Locate the cell with the specified text and output its (x, y) center coordinate. 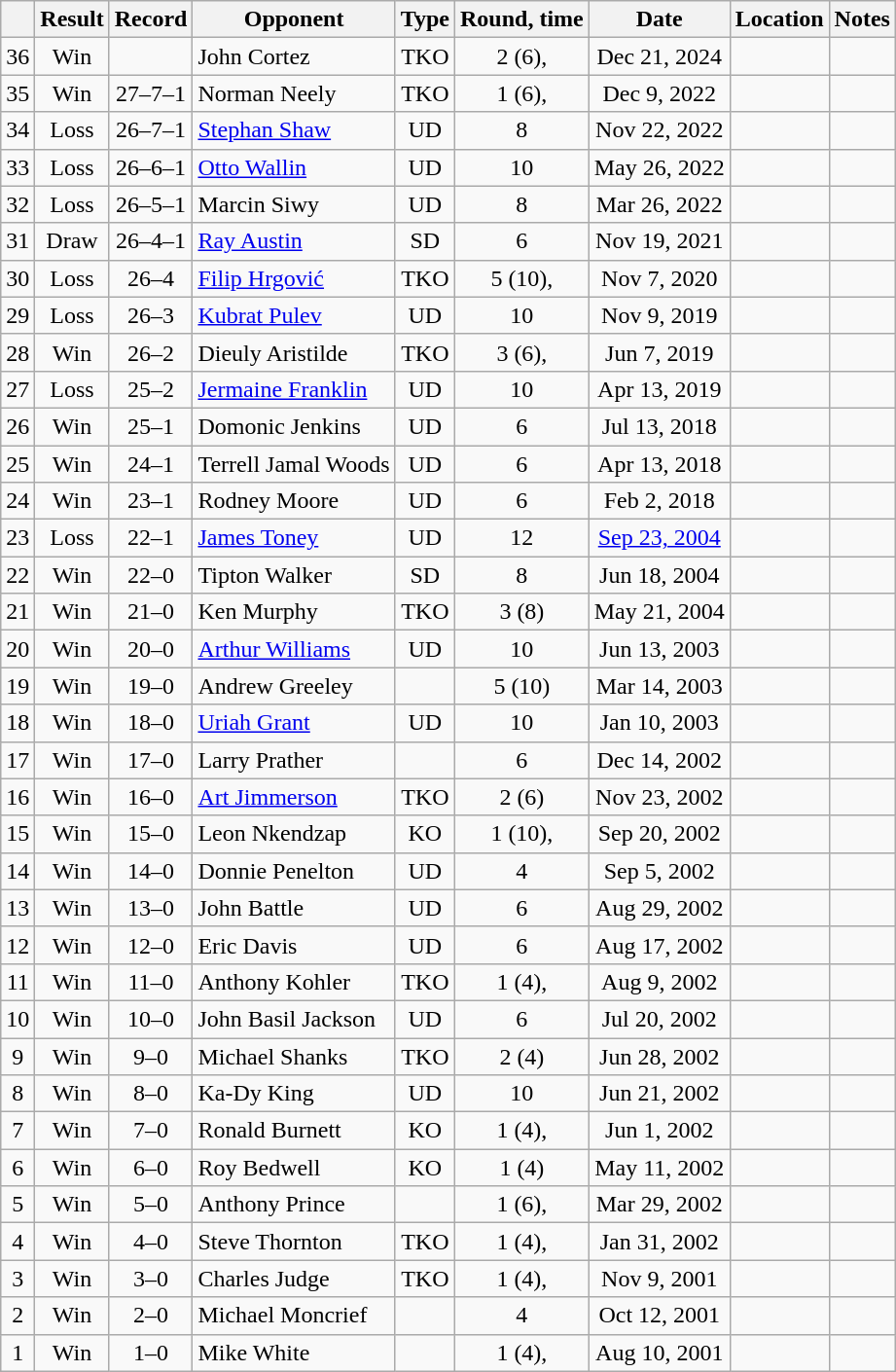
John Basil Jackson (294, 1019)
26–5–1 (151, 204)
36 (18, 56)
Sep 20, 2002 (660, 834)
Anthony Kohler (294, 982)
21 (18, 612)
26–4 (151, 278)
1 (18, 1353)
33 (18, 167)
May 11, 2002 (660, 1168)
Ken Murphy (294, 612)
3 (6), (522, 352)
14–0 (151, 871)
Stephan Shaw (294, 130)
2–0 (151, 1316)
5 (18, 1205)
13 (18, 908)
7 (18, 1131)
Kubrat Pulev (294, 315)
Type (424, 19)
Draw (72, 241)
22–0 (151, 575)
28 (18, 352)
Rodney Moore (294, 501)
29 (18, 315)
Charles Judge (294, 1279)
7–0 (151, 1131)
May 21, 2004 (660, 612)
11 (18, 982)
Apr 13, 2018 (660, 464)
31 (18, 241)
Oct 12, 2001 (660, 1316)
22–1 (151, 538)
15 (18, 834)
18 (18, 723)
3 (18, 1279)
26 (18, 426)
24 (18, 501)
23–1 (151, 501)
8–0 (151, 1094)
26–6–1 (151, 167)
Aug 29, 2002 (660, 908)
Andrew Greeley (294, 686)
Arthur Williams (294, 649)
15–0 (151, 834)
26–7–1 (151, 130)
Domonic Jenkins (294, 426)
Jermaine Franklin (294, 389)
27 (18, 389)
Result (72, 19)
Nov 22, 2022 (660, 130)
Notes (862, 19)
22 (18, 575)
Eric Davis (294, 945)
2 (6), (522, 56)
12–0 (151, 945)
3–0 (151, 1279)
Michael Moncrief (294, 1316)
19–0 (151, 686)
1 (10), (522, 834)
Ronald Burnett (294, 1131)
5 (10) (522, 686)
Tipton Walker (294, 575)
Larry Prather (294, 760)
16–0 (151, 797)
Dieuly Aristilde (294, 352)
Jan 10, 2003 (660, 723)
Nov 23, 2002 (660, 797)
35 (18, 93)
2 (4) (522, 1056)
Terrell Jamal Woods (294, 464)
Jun 28, 2002 (660, 1056)
Jul 20, 2002 (660, 1019)
John Battle (294, 908)
Record (151, 19)
6–0 (151, 1168)
Jun 21, 2002 (660, 1094)
13–0 (151, 908)
19 (18, 686)
17 (18, 760)
16 (18, 797)
14 (18, 871)
3 (8) (522, 612)
Dec 9, 2022 (660, 93)
Norman Neely (294, 93)
Sep 5, 2002 (660, 871)
1 (4) (522, 1168)
Jun 18, 2004 (660, 575)
Nov 9, 2019 (660, 315)
4–0 (151, 1242)
Nov 7, 2020 (660, 278)
Opponent (294, 19)
Leon Nkendzap (294, 834)
Nov 9, 2001 (660, 1279)
Michael Shanks (294, 1056)
Jan 31, 2002 (660, 1242)
23 (18, 538)
21–0 (151, 612)
20 (18, 649)
Aug 10, 2001 (660, 1353)
26–2 (151, 352)
25–1 (151, 426)
Round, time (522, 19)
25–2 (151, 389)
5 (10), (522, 278)
Roy Bedwell (294, 1168)
30 (18, 278)
Donnie Penelton (294, 871)
25 (18, 464)
Art Jimmerson (294, 797)
26–4–1 (151, 241)
Apr 13, 2019 (660, 389)
Uriah Grant (294, 723)
Sep 23, 2004 (660, 538)
John Cortez (294, 56)
Mike White (294, 1353)
Mar 29, 2002 (660, 1205)
Location (779, 19)
9–0 (151, 1056)
Jul 13, 2018 (660, 426)
11–0 (151, 982)
Feb 2, 2018 (660, 501)
Mar 14, 2003 (660, 686)
34 (18, 130)
Nov 19, 2021 (660, 241)
Ka-Dy King (294, 1094)
2 (6) (522, 797)
Steve Thornton (294, 1242)
Aug 17, 2002 (660, 945)
Jun 13, 2003 (660, 649)
James Toney (294, 538)
Dec 14, 2002 (660, 760)
Anthony Prince (294, 1205)
Ray Austin (294, 241)
26–3 (151, 315)
27–7–1 (151, 93)
9 (18, 1056)
2 (18, 1316)
10–0 (151, 1019)
May 26, 2022 (660, 167)
Dec 21, 2024 (660, 56)
Date (660, 19)
Marcin Siwy (294, 204)
17–0 (151, 760)
Jun 1, 2002 (660, 1131)
Mar 26, 2022 (660, 204)
Jun 7, 2019 (660, 352)
5–0 (151, 1205)
18–0 (151, 723)
1–0 (151, 1353)
Otto Wallin (294, 167)
32 (18, 204)
Aug 9, 2002 (660, 982)
20–0 (151, 649)
24–1 (151, 464)
Filip Hrgović (294, 278)
